Detect which cell encompasses the target text, then output its [X, Y] center coordinate. 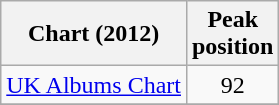
92 [232, 85]
UK Albums Chart [94, 85]
Chart (2012) [94, 34]
Peakposition [232, 34]
